Scan for the cell matching the given text and deliver its [x, y] coordinate at center. 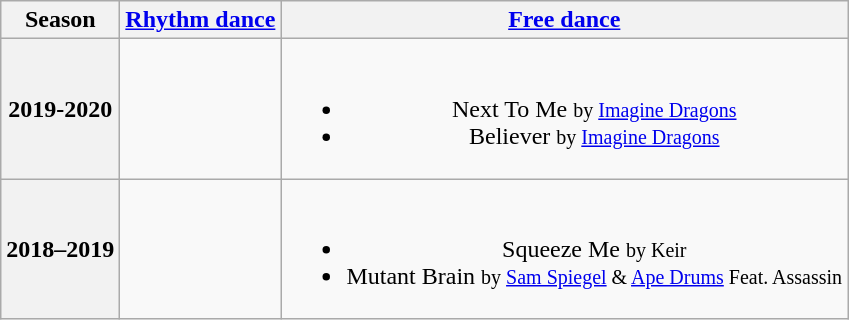
Squeeze Me by KeirMutant Brain by Sam Spiegel & Ape Drums Feat. Assassin [564, 249]
Free dance [564, 20]
Season [60, 20]
2019-2020 [60, 109]
Rhythm dance [200, 20]
Next To Me by Imagine DragonsBeliever by Imagine Dragons [564, 109]
2018–2019 [60, 249]
